Detect which cell encompasses the target text, then output its (x, y) center coordinate. 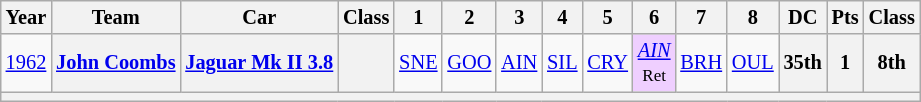
BRH (701, 63)
Year (26, 17)
4 (562, 17)
8 (753, 17)
CRY (607, 63)
5 (607, 17)
35th (803, 63)
Team (116, 17)
1962 (26, 63)
Jaguar Mk II 3.8 (259, 63)
SNE (418, 63)
7 (701, 17)
3 (519, 17)
DC (803, 17)
John Coombs (116, 63)
6 (654, 17)
2 (469, 17)
GOO (469, 63)
8th (892, 63)
SIL (562, 63)
AIN (519, 63)
Pts (846, 17)
Car (259, 17)
OUL (753, 63)
AINRet (654, 63)
